Detect which cell encompasses the target text, then output its [x, y] center coordinate. 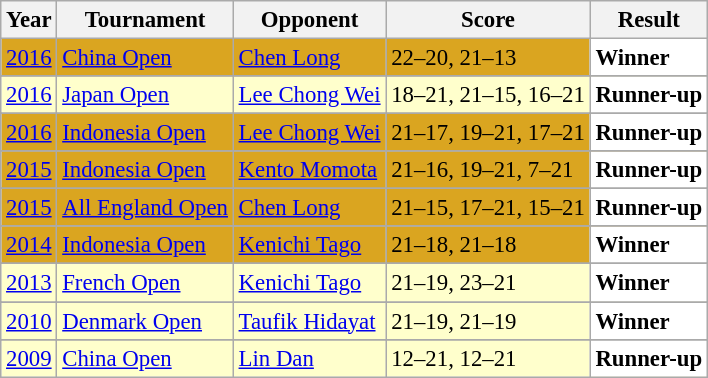
Tournament [145, 20]
21–15, 17–21, 15–21 [488, 208]
Denmark Open [145, 321]
12–21, 12–21 [488, 358]
Result [648, 20]
21–16, 19–21, 7–21 [488, 170]
21–17, 19–21, 17–21 [488, 133]
Kento Momota [310, 170]
18–21, 21–15, 16–21 [488, 95]
Year [29, 20]
2013 [29, 283]
2010 [29, 321]
Lin Dan [310, 358]
21–19, 21–19 [488, 321]
2009 [29, 358]
2014 [29, 245]
21–18, 21–18 [488, 245]
All England Open [145, 208]
22–20, 21–13 [488, 58]
Opponent [310, 20]
Taufik Hidayat [310, 321]
Japan Open [145, 95]
21–19, 23–21 [488, 283]
French Open [145, 283]
Score [488, 20]
